From the cell containing the given text, extract its center point as (X, Y) coordinate. 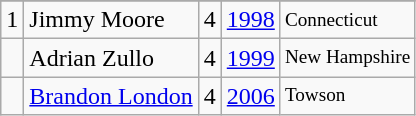
Connecticut (347, 20)
Brandon London (111, 96)
1 (12, 20)
1999 (250, 58)
New Hampshire (347, 58)
Towson (347, 96)
Adrian Zullo (111, 58)
2006 (250, 96)
Jimmy Moore (111, 20)
1998 (250, 20)
